Detect which cell encompasses the target text, then output its (X, Y) center coordinate. 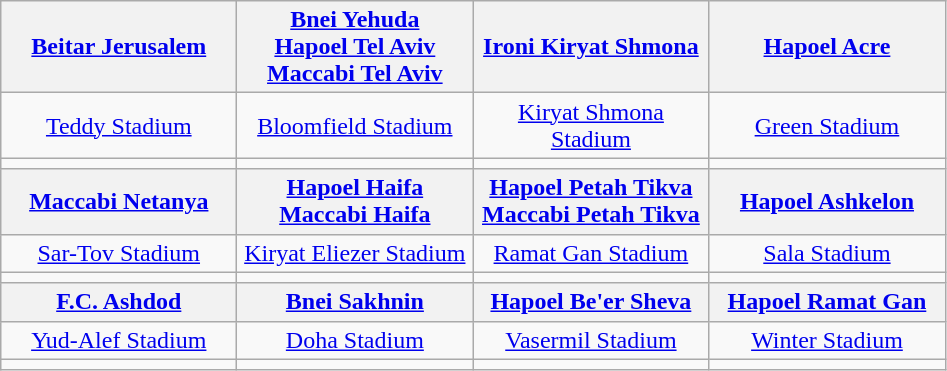
Maccabi Netanya (119, 202)
Vasermil Stadium (591, 340)
Yud-Alef Stadium (119, 340)
Hapoel Haifa Maccabi Haifa (355, 202)
Kiryat Eliezer Stadium (355, 253)
Beitar Jerusalem (119, 47)
Hapoel Acre (827, 47)
Hapoel Ramat Gan (827, 302)
Sala Stadium (827, 253)
Bloomfield Stadium (355, 126)
Sar-Tov Stadium (119, 253)
Kiryat Shmona Stadium (591, 126)
Hapoel Be'er Sheva (591, 302)
F.C. Ashdod (119, 302)
Green Stadium (827, 126)
Doha Stadium (355, 340)
Ramat Gan Stadium (591, 253)
Teddy Stadium (119, 126)
Bnei Yehuda Hapoel Tel Aviv Maccabi Tel Aviv (355, 47)
Hapoel Petah Tikva Maccabi Petah Tikva (591, 202)
Ironi Kiryat Shmona (591, 47)
Winter Stadium (827, 340)
Bnei Sakhnin (355, 302)
Hapoel Ashkelon (827, 202)
